Search for the cell housing the specified text and yield its [X, Y] center coordinate. 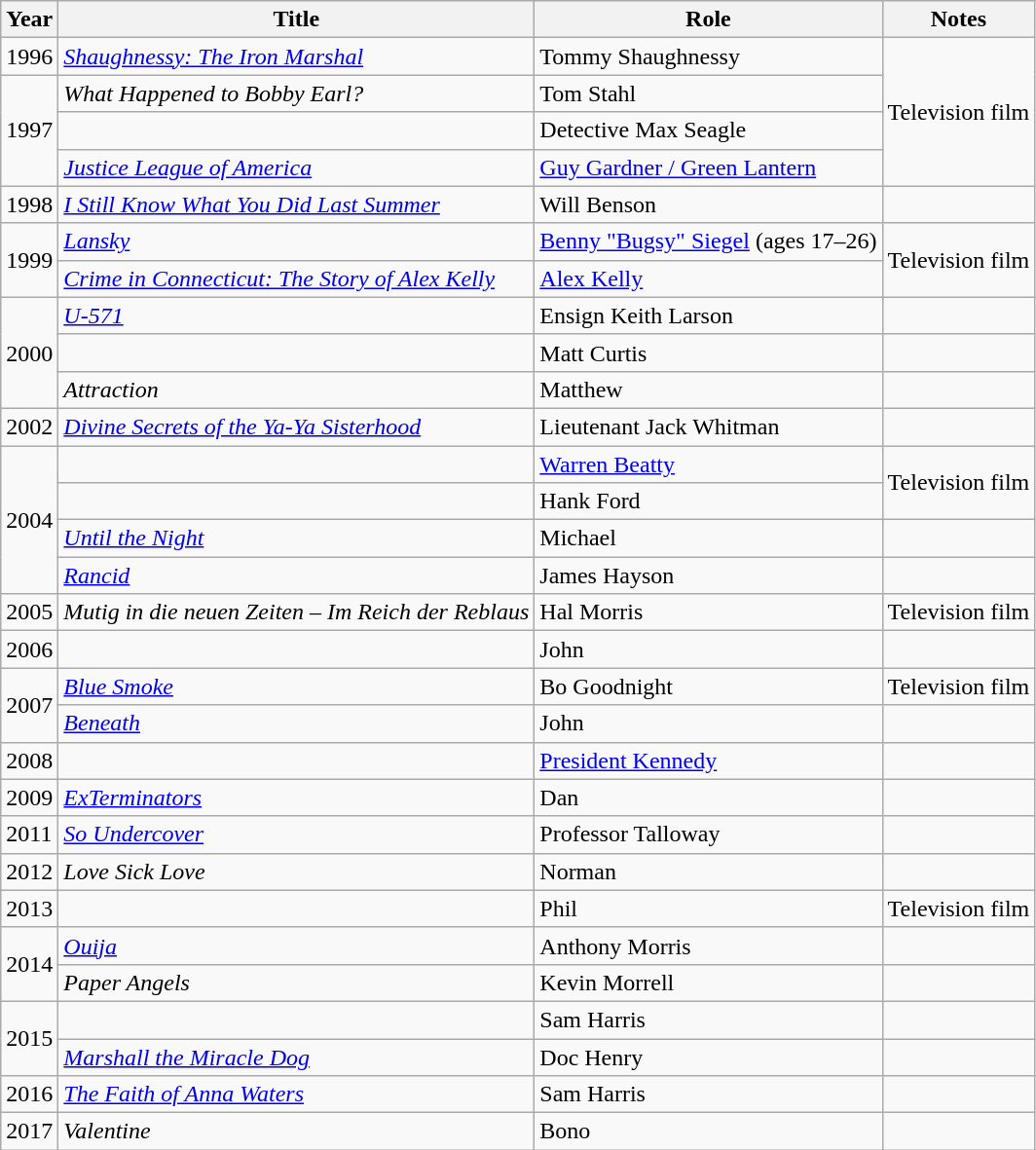
I Still Know What You Did Last Summer [296, 204]
U-571 [296, 315]
2014 [29, 964]
Matthew [709, 390]
2000 [29, 352]
2015 [29, 1038]
Crime in Connecticut: The Story of Alex Kelly [296, 278]
Divine Secrets of the Ya-Ya Sisterhood [296, 427]
Attraction [296, 390]
2002 [29, 427]
Tommy Shaughnessy [709, 56]
President Kennedy [709, 760]
Lieutenant Jack Whitman [709, 427]
Benny "Bugsy" Siegel (ages 17–26) [709, 241]
Blue Smoke [296, 686]
ExTerminators [296, 798]
Anthony Morris [709, 946]
Warren Beatty [709, 464]
What Happened to Bobby Earl? [296, 93]
Until the Night [296, 538]
1999 [29, 260]
2017 [29, 1131]
2007 [29, 705]
Bo Goodnight [709, 686]
Title [296, 19]
James Hayson [709, 575]
Tom Stahl [709, 93]
Kevin Morrell [709, 983]
Michael [709, 538]
Matt Curtis [709, 352]
Bono [709, 1131]
Ensign Keith Larson [709, 315]
1998 [29, 204]
Love Sick Love [296, 872]
Alex Kelly [709, 278]
Ouija [296, 946]
2008 [29, 760]
Doc Henry [709, 1057]
Notes [958, 19]
Phil [709, 909]
Marshall the Miracle Dog [296, 1057]
Hal Morris [709, 612]
Justice League of America [296, 167]
Detective Max Seagle [709, 130]
The Faith of Anna Waters [296, 1094]
Shaughnessy: The Iron Marshal [296, 56]
2005 [29, 612]
Will Benson [709, 204]
Lansky [296, 241]
Year [29, 19]
Professor Talloway [709, 835]
Guy Gardner / Green Lantern [709, 167]
Valentine [296, 1131]
2006 [29, 649]
1996 [29, 56]
2011 [29, 835]
2012 [29, 872]
Hank Ford [709, 501]
Role [709, 19]
Beneath [296, 723]
Mutig in die neuen Zeiten – Im Reich der Reblaus [296, 612]
Rancid [296, 575]
1997 [29, 130]
2004 [29, 520]
2016 [29, 1094]
2009 [29, 798]
Norman [709, 872]
Paper Angels [296, 983]
So Undercover [296, 835]
Dan [709, 798]
2013 [29, 909]
